From the cell containing the given text, extract its center point as [X, Y] coordinate. 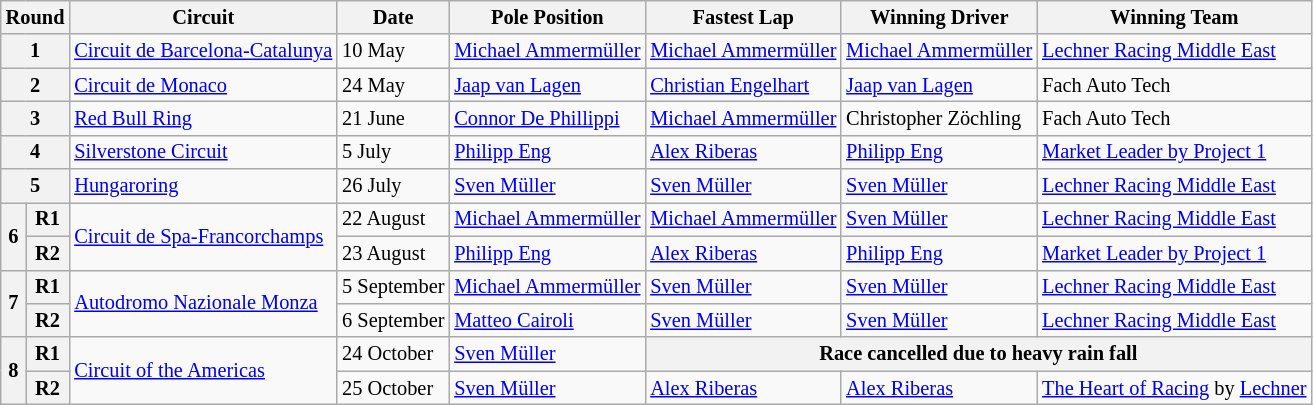
Fastest Lap [743, 17]
8 [14, 370]
24 October [393, 354]
25 October [393, 388]
22 August [393, 219]
Silverstone Circuit [203, 152]
Circuit [203, 17]
Circuit de Spa-Francorchamps [203, 236]
5 [36, 186]
7 [14, 304]
Race cancelled due to heavy rain fall [978, 354]
Christopher Zöchling [939, 118]
Christian Engelhart [743, 85]
6 [14, 236]
Matteo Cairoli [547, 320]
Autodromo Nazionale Monza [203, 304]
Red Bull Ring [203, 118]
21 June [393, 118]
The Heart of Racing by Lechner [1174, 388]
Circuit of the Americas [203, 370]
3 [36, 118]
4 [36, 152]
Connor De Phillippi [547, 118]
23 August [393, 253]
Round [36, 17]
6 September [393, 320]
1 [36, 51]
Winning Team [1174, 17]
26 July [393, 186]
Date [393, 17]
Circuit de Barcelona-Catalunya [203, 51]
24 May [393, 85]
Circuit de Monaco [203, 85]
Hungaroring [203, 186]
10 May [393, 51]
Winning Driver [939, 17]
Pole Position [547, 17]
2 [36, 85]
5 September [393, 287]
5 July [393, 152]
